Capture the cell that displays the provided text and extract its [X, Y] central coordinate. 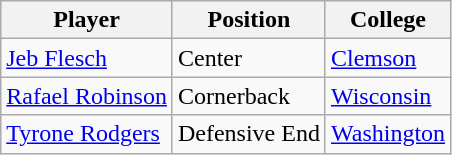
Rafael Robinson [87, 96]
Jeb Flesch [87, 58]
Defensive End [248, 134]
Position [248, 20]
Clemson [388, 58]
College [388, 20]
Tyrone Rodgers [87, 134]
Center [248, 58]
Washington [388, 134]
Cornerback [248, 96]
Wisconsin [388, 96]
Player [87, 20]
